Capture the cell that displays the provided text and extract its [x, y] central coordinate. 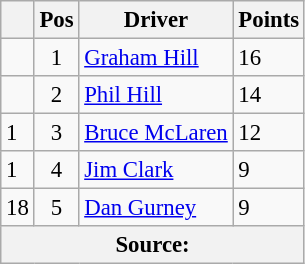
Phil Hill [156, 95]
4 [56, 170]
Points [268, 20]
Source: [153, 245]
18 [18, 208]
Driver [156, 20]
Graham Hill [156, 58]
2 [56, 95]
Jim Clark [156, 170]
5 [56, 208]
14 [268, 95]
Bruce McLaren [156, 133]
Dan Gurney [156, 208]
Pos [56, 20]
12 [268, 133]
3 [56, 133]
16 [268, 58]
